Extract the [X, Y] coordinate from the center of the cell holding the provided text.  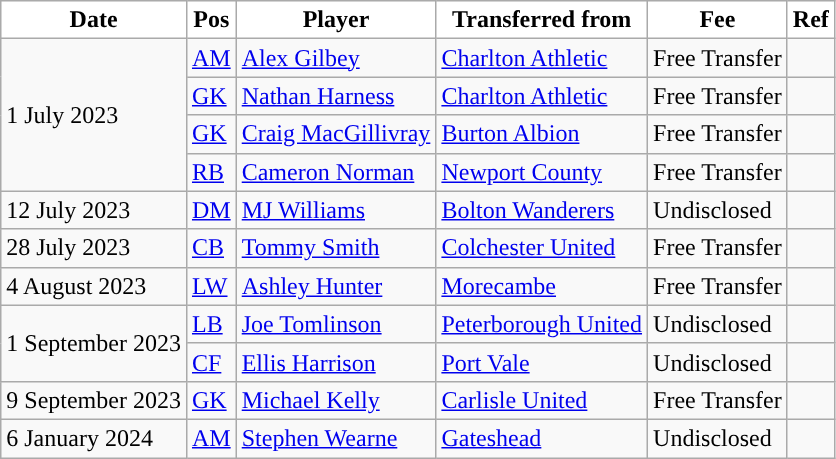
Fee [718, 20]
Nathan Harness [336, 96]
Pos [211, 20]
Newport County [542, 172]
RB [211, 172]
Burton Albion [542, 134]
Alex Gilbey [336, 58]
1 July 2023 [94, 115]
CF [211, 362]
Craig MacGillivray [336, 134]
LW [211, 286]
Date [94, 20]
Transferred from [542, 20]
1 September 2023 [94, 343]
Port Vale [542, 362]
Michael Kelly [336, 400]
Ellis Harrison [336, 362]
Stephen Wearne [336, 438]
28 July 2023 [94, 248]
Ref [810, 20]
Cameron Norman [336, 172]
Player [336, 20]
MJ Williams [336, 210]
Joe Tomlinson [336, 324]
DM [211, 210]
CB [211, 248]
Carlisle United [542, 400]
Peterborough United [542, 324]
4 August 2023 [94, 286]
12 July 2023 [94, 210]
Gateshead [542, 438]
6 January 2024 [94, 438]
9 September 2023 [94, 400]
Tommy Smith [336, 248]
Colchester United [542, 248]
Morecambe [542, 286]
Ashley Hunter [336, 286]
LB [211, 324]
Bolton Wanderers [542, 210]
